Find where the given text appears and provide that cell's center as (x, y) coordinate. 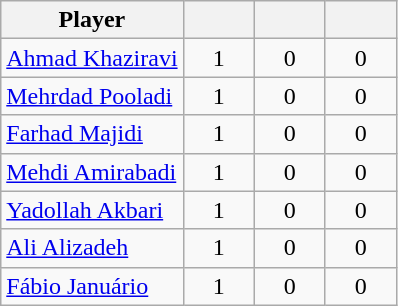
Fábio Januário (92, 286)
Ali Alizadeh (92, 248)
Farhad Majidi (92, 134)
Ahmad Khaziravi (92, 58)
Yadollah Akbari (92, 210)
Player (92, 20)
Mehrdad Pooladi (92, 96)
Mehdi Amirabadi (92, 172)
